Find where the given text appears and provide that cell's center as (X, Y) coordinate. 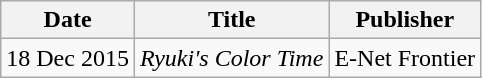
18 Dec 2015 (68, 58)
Publisher (405, 20)
Ryuki's Color Time (231, 58)
Title (231, 20)
E-Net Frontier (405, 58)
Date (68, 20)
